Pinpoint the cell where the given text exists, returning its (X, Y) midpoint coordinate. 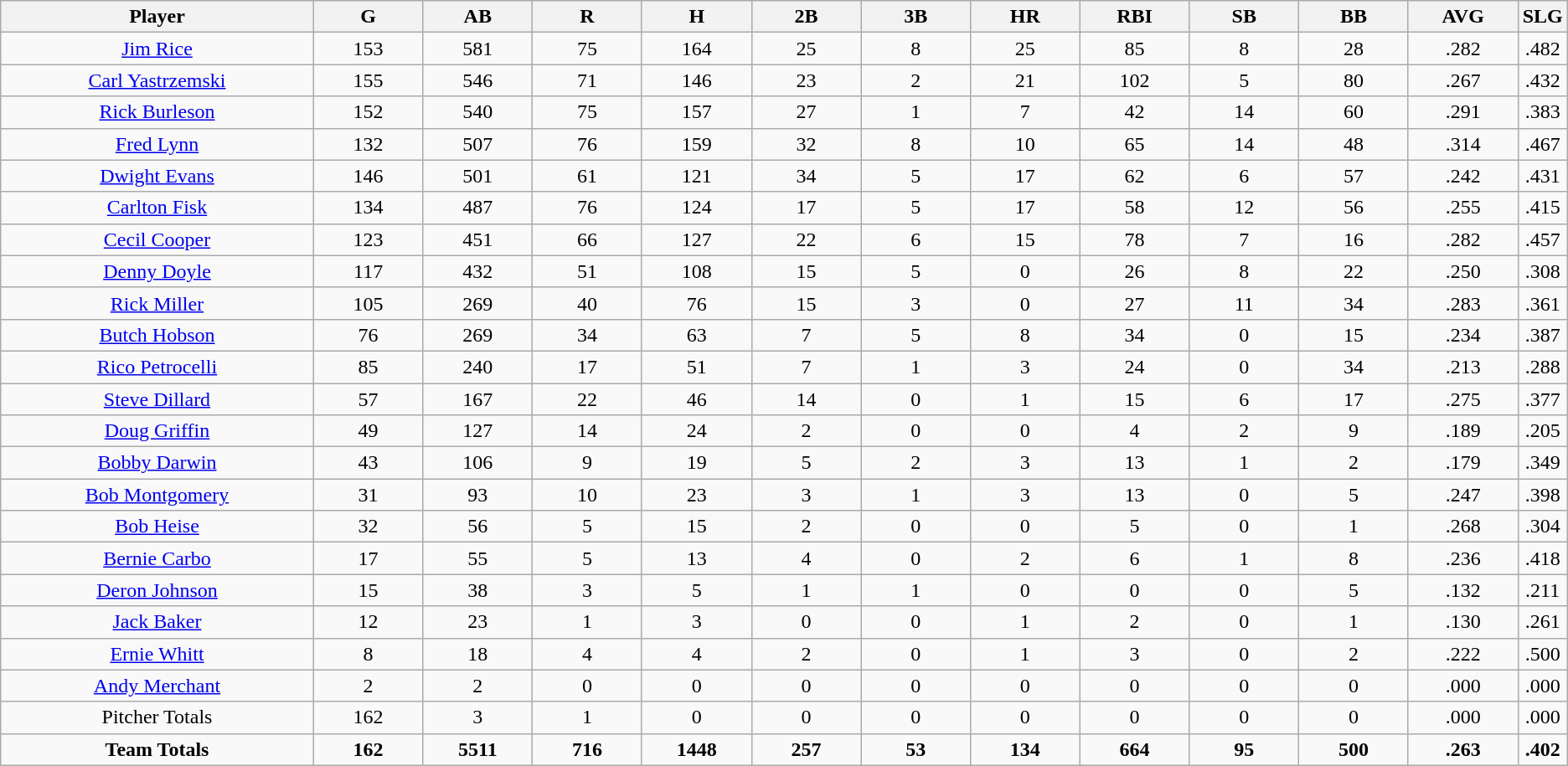
Bob Montgomery (157, 495)
664 (1134, 749)
152 (369, 112)
.205 (1543, 431)
155 (369, 80)
124 (697, 208)
.467 (1543, 144)
63 (697, 335)
Pitcher Totals (157, 717)
48 (1354, 144)
62 (1134, 176)
.132 (1462, 590)
.387 (1543, 335)
.398 (1543, 495)
43 (369, 463)
2B (806, 17)
R (588, 17)
501 (477, 176)
78 (1134, 239)
.291 (1462, 112)
.189 (1462, 431)
.482 (1543, 49)
.418 (1543, 558)
RBI (1134, 17)
93 (477, 495)
.213 (1462, 367)
Team Totals (157, 749)
546 (477, 80)
.402 (1543, 749)
Bernie Carbo (157, 558)
164 (697, 49)
28 (1354, 49)
.263 (1462, 749)
451 (477, 239)
157 (697, 112)
.377 (1543, 399)
.288 (1543, 367)
.255 (1462, 208)
H (697, 17)
18 (477, 654)
117 (369, 271)
159 (697, 144)
Jack Baker (157, 622)
.268 (1462, 527)
.236 (1462, 558)
42 (1134, 112)
3B (916, 17)
.250 (1462, 271)
BB (1354, 17)
46 (697, 399)
49 (369, 431)
257 (806, 749)
Butch Hobson (157, 335)
108 (697, 271)
.457 (1543, 239)
581 (477, 49)
.242 (1462, 176)
432 (477, 271)
Cecil Cooper (157, 239)
60 (1354, 112)
.415 (1543, 208)
21 (1025, 80)
55 (477, 558)
16 (1354, 239)
.283 (1462, 303)
Rick Burleson (157, 112)
Jim Rice (157, 49)
G (369, 17)
.267 (1462, 80)
31 (369, 495)
.247 (1462, 495)
Carl Yastrzemski (157, 80)
Carlton Fisk (157, 208)
Fred Lynn (157, 144)
65 (1134, 144)
SLG (1543, 17)
Player (157, 17)
.432 (1543, 80)
Denny Doyle (157, 271)
Rick Miller (157, 303)
540 (477, 112)
61 (588, 176)
53 (916, 749)
11 (1245, 303)
Steve Dillard (157, 399)
132 (369, 144)
.130 (1462, 622)
1448 (697, 749)
58 (1134, 208)
.308 (1543, 271)
Bobby Darwin (157, 463)
AB (477, 17)
240 (477, 367)
80 (1354, 80)
153 (369, 49)
Bob Heise (157, 527)
.349 (1543, 463)
.314 (1462, 144)
HR (1025, 17)
.222 (1462, 654)
Rico Petrocelli (157, 367)
AVG (1462, 17)
167 (477, 399)
Doug Griffin (157, 431)
507 (477, 144)
Andy Merchant (157, 686)
.261 (1543, 622)
123 (369, 239)
121 (697, 176)
SB (1245, 17)
Deron Johnson (157, 590)
.431 (1543, 176)
40 (588, 303)
38 (477, 590)
66 (588, 239)
71 (588, 80)
102 (1134, 80)
5511 (477, 749)
.211 (1543, 590)
.383 (1543, 112)
95 (1245, 749)
Ernie Whitt (157, 654)
106 (477, 463)
500 (1354, 749)
Dwight Evans (157, 176)
26 (1134, 271)
.500 (1543, 654)
716 (588, 749)
.275 (1462, 399)
19 (697, 463)
105 (369, 303)
.304 (1543, 527)
487 (477, 208)
.179 (1462, 463)
.234 (1462, 335)
.361 (1543, 303)
